Pinpoint the cell where the given text exists, returning its (X, Y) midpoint coordinate. 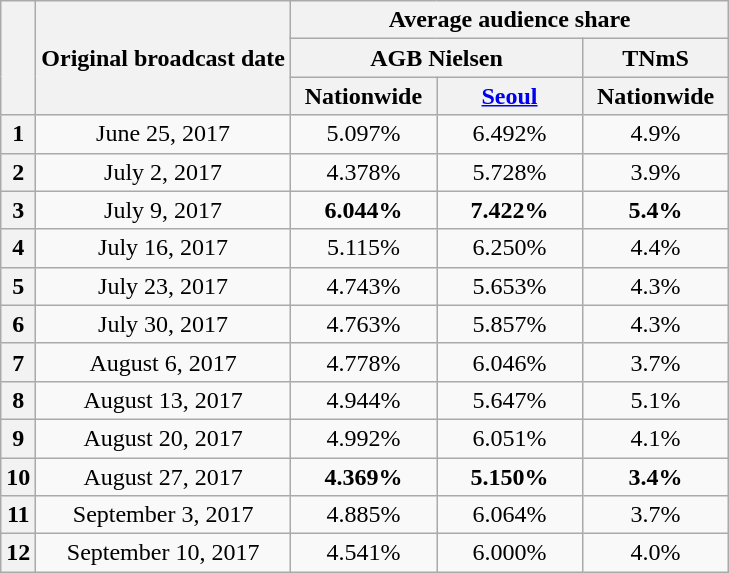
5 (18, 286)
5.4% (656, 210)
4.378% (363, 172)
1 (18, 134)
5.1% (656, 400)
6.492% (509, 134)
4.992% (363, 438)
4.1% (656, 438)
AGB Nielsen (436, 58)
September 10, 2017 (164, 553)
3.4% (656, 477)
4.369% (363, 477)
4.4% (656, 248)
Original broadcast date (164, 58)
Seoul (509, 96)
August 13, 2017 (164, 400)
June 25, 2017 (164, 134)
August 27, 2017 (164, 477)
6.000% (509, 553)
August 20, 2017 (164, 438)
4.9% (656, 134)
6.064% (509, 515)
5.857% (509, 324)
July 9, 2017 (164, 210)
6.046% (509, 362)
5.097% (363, 134)
July 23, 2017 (164, 286)
12 (18, 553)
5.115% (363, 248)
July 2, 2017 (164, 172)
9 (18, 438)
7.422% (509, 210)
Average audience share (509, 20)
10 (18, 477)
July 16, 2017 (164, 248)
August 6, 2017 (164, 362)
4.541% (363, 553)
8 (18, 400)
6 (18, 324)
4.885% (363, 515)
6.250% (509, 248)
5.647% (509, 400)
4.944% (363, 400)
5.653% (509, 286)
5.150% (509, 477)
3.9% (656, 172)
4 (18, 248)
11 (18, 515)
5.728% (509, 172)
7 (18, 362)
4.743% (363, 286)
6.051% (509, 438)
2 (18, 172)
3 (18, 210)
4.763% (363, 324)
6.044% (363, 210)
July 30, 2017 (164, 324)
4.0% (656, 553)
TNmS (656, 58)
4.778% (363, 362)
September 3, 2017 (164, 515)
